Identify which cell holds the provided text, then report its [x, y] central coordinate. 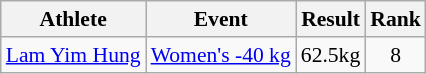
Rank [396, 19]
62.5kg [330, 55]
Event [221, 19]
8 [396, 55]
Athlete [74, 19]
Result [330, 19]
Women's -40 kg [221, 55]
Lam Yim Hung [74, 55]
